For the text-containing cell, return its midpoint in (x, y) coordinate format. 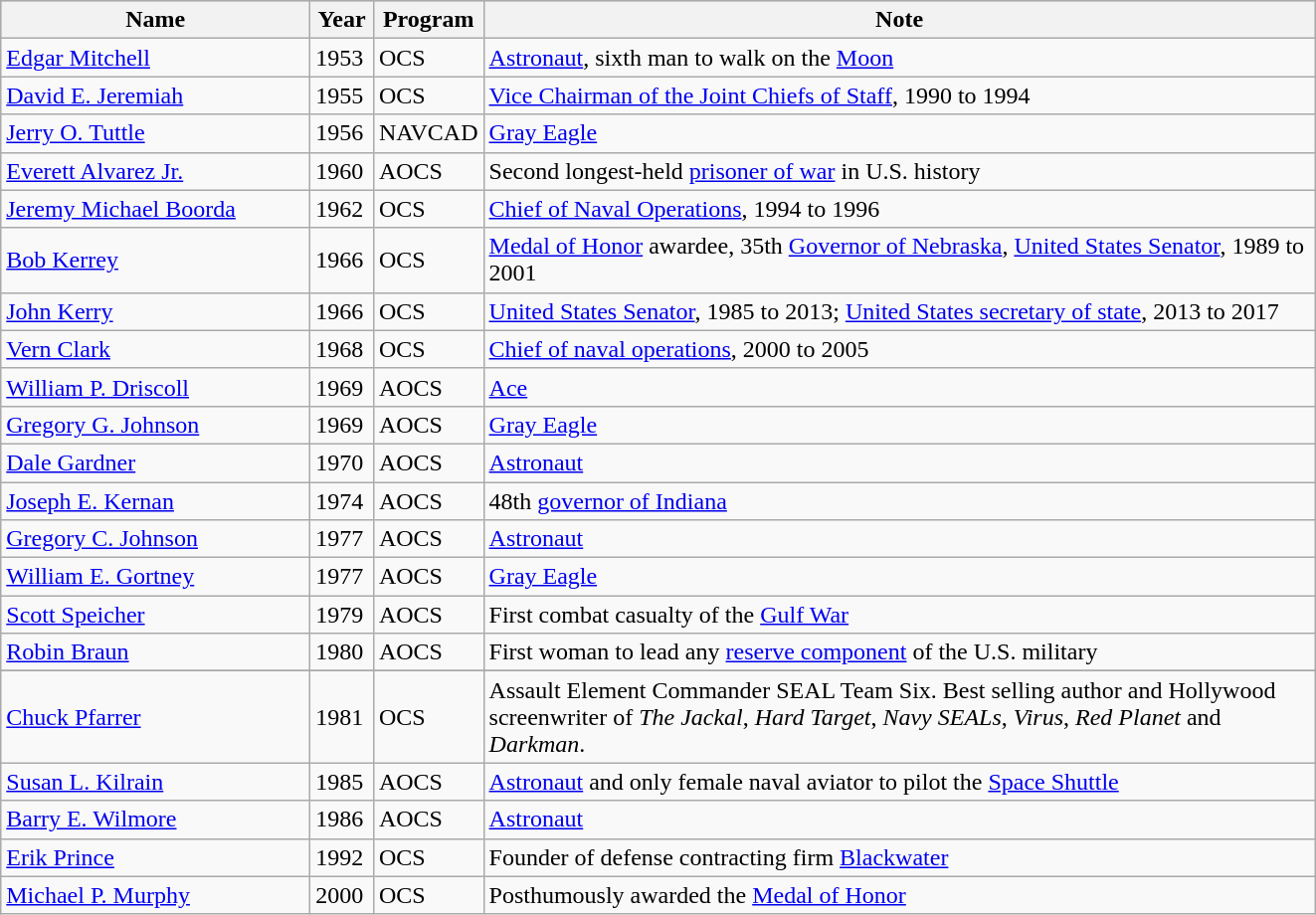
1960 (342, 171)
Michael P. Murphy (155, 895)
Jerry O. Tuttle (155, 133)
Bob Kerrey (155, 261)
Jeremy Michael Boorda (155, 209)
1986 (342, 820)
John Kerry (155, 311)
Robin Braun (155, 652)
Ace (899, 387)
Note (899, 20)
Program (428, 20)
Scott Speicher (155, 615)
1956 (342, 133)
1985 (342, 782)
1981 (342, 717)
Susan L. Kilrain (155, 782)
2000 (342, 895)
Astronaut, sixth man to walk on the Moon (899, 58)
First combat casualty of the Gulf War (899, 615)
Name (155, 20)
NAVCAD (428, 133)
1953 (342, 58)
1992 (342, 857)
Vice Chairman of the Joint Chiefs of Staff, 1990 to 1994 (899, 95)
1968 (342, 349)
Vern Clark (155, 349)
1979 (342, 615)
Barry E. Wilmore (155, 820)
Chief of Naval Operations, 1994 to 1996 (899, 209)
Dale Gardner (155, 462)
Astronaut and only female naval aviator to pilot the Space Shuttle (899, 782)
1980 (342, 652)
David E. Jeremiah (155, 95)
Second longest-held prisoner of war in U.S. history (899, 171)
Posthumously awarded the Medal of Honor (899, 895)
1974 (342, 500)
48th governor of Indiana (899, 500)
William E. Gortney (155, 577)
Gregory G. Johnson (155, 425)
Medal of Honor awardee, 35th Governor of Nebraska, United States Senator, 1989 to 2001 (899, 261)
William P. Driscoll (155, 387)
Year (342, 20)
Everett Alvarez Jr. (155, 171)
Joseph E. Kernan (155, 500)
1955 (342, 95)
Chief of naval operations, 2000 to 2005 (899, 349)
Erik Prince (155, 857)
Gregory C. Johnson (155, 539)
First woman to lead any reserve component of the U.S. military (899, 652)
United States Senator, 1985 to 2013; United States secretary of state, 2013 to 2017 (899, 311)
Founder of defense contracting firm Blackwater (899, 857)
1962 (342, 209)
1970 (342, 462)
Edgar Mitchell (155, 58)
Chuck Pfarrer (155, 717)
